Search for the cell housing the specified text and yield its [x, y] center coordinate. 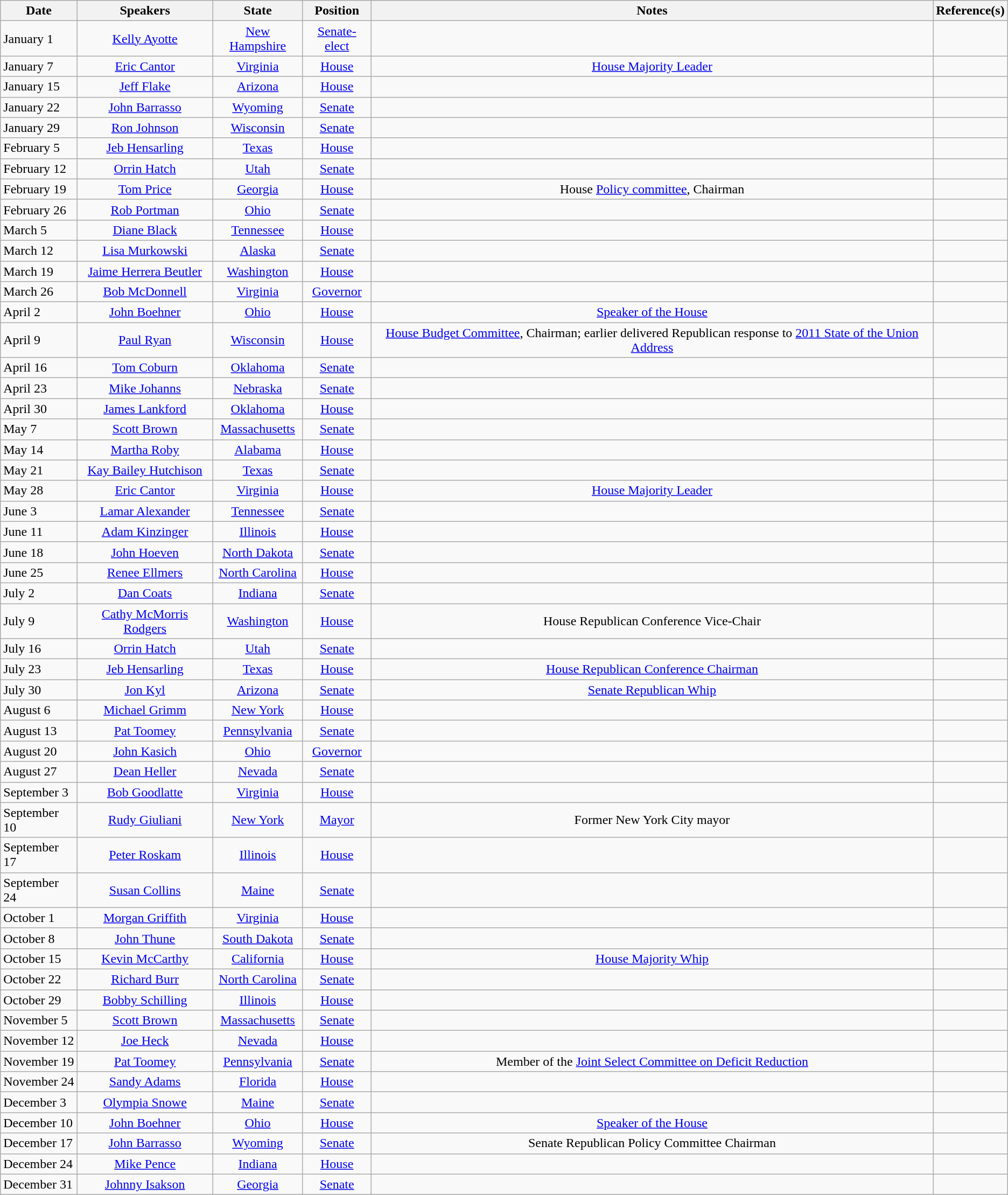
March 5 [39, 230]
June 11 [39, 532]
Paul Ryan [145, 340]
Bobby Schilling [145, 1000]
January 22 [39, 107]
November 12 [39, 1041]
February 26 [39, 209]
New Hampshire [257, 39]
Alabama [257, 450]
John Kasich [145, 751]
February 19 [39, 189]
Lisa Murkowski [145, 250]
July 23 [39, 669]
October 8 [39, 938]
Susan Collins [145, 890]
December 24 [39, 1164]
South Dakota [257, 938]
Mike Johanns [145, 388]
December 3 [39, 1102]
Rob Portman [145, 209]
Rudy Giuliani [145, 820]
House Republican Conference Chairman [652, 669]
Florida [257, 1082]
August 27 [39, 772]
June 3 [39, 511]
March 26 [39, 292]
Morgan Griffith [145, 918]
Reference(s) [970, 11]
Position [337, 11]
December 10 [39, 1123]
February 5 [39, 148]
Kevin McCarthy [145, 959]
January 29 [39, 128]
November 5 [39, 1021]
Jaime Herrera Beutler [145, 271]
Senate Republican Policy Committee Chairman [652, 1143]
April 16 [39, 368]
April 30 [39, 409]
Mayor [337, 820]
July 2 [39, 593]
August 6 [39, 710]
Tom Coburn [145, 368]
Bob Goodlatte [145, 792]
Notes [652, 11]
May 28 [39, 491]
House Majority Whip [652, 959]
November 19 [39, 1061]
John Thune [145, 938]
June 25 [39, 572]
January 7 [39, 66]
April 9 [39, 340]
August 20 [39, 751]
March 12 [39, 250]
Tom Price [145, 189]
State [257, 11]
May 7 [39, 429]
Senate-elect [337, 39]
Alaska [257, 250]
July 30 [39, 690]
Johnny Isakson [145, 1184]
House Policy committee, Chairman [652, 189]
James Lankford [145, 409]
July 16 [39, 649]
June 18 [39, 552]
December 31 [39, 1184]
Richard Burr [145, 979]
Kelly Ayotte [145, 39]
North Dakota [257, 552]
Joe Heck [145, 1041]
January 1 [39, 39]
Peter Roskam [145, 855]
Dan Coats [145, 593]
November 24 [39, 1082]
Nebraska [257, 388]
Speakers [145, 11]
House Budget Committee, Chairman; earlier delivered Republican response to 2011 State of the Union Address [652, 340]
Adam Kinzinger [145, 532]
John Hoeven [145, 552]
Jon Kyl [145, 690]
May 21 [39, 470]
Sandy Adams [145, 1082]
September 3 [39, 792]
Mike Pence [145, 1164]
September 24 [39, 890]
April 23 [39, 388]
February 12 [39, 169]
Dean Heller [145, 772]
July 9 [39, 620]
September 10 [39, 820]
Olympia Snowe [145, 1102]
Diane Black [145, 230]
August 13 [39, 731]
Ron Johnson [145, 128]
Senate Republican Whip [652, 690]
Former New York City mayor [652, 820]
Lamar Alexander [145, 511]
October 22 [39, 979]
Martha Roby [145, 450]
September 17 [39, 855]
May 14 [39, 450]
Cathy McMorris Rodgers [145, 620]
Date [39, 11]
Kay Bailey Hutchison [145, 470]
March 19 [39, 271]
California [257, 959]
House Republican Conference Vice-Chair [652, 620]
October 15 [39, 959]
Jeff Flake [145, 87]
Michael Grimm [145, 710]
April 2 [39, 312]
October 1 [39, 918]
December 17 [39, 1143]
Member of the Joint Select Committee on Deficit Reduction [652, 1061]
Bob McDonnell [145, 292]
October 29 [39, 1000]
Renee Ellmers [145, 572]
January 15 [39, 87]
